Scan for the cell matching the given text and deliver its [x, y] coordinate at center. 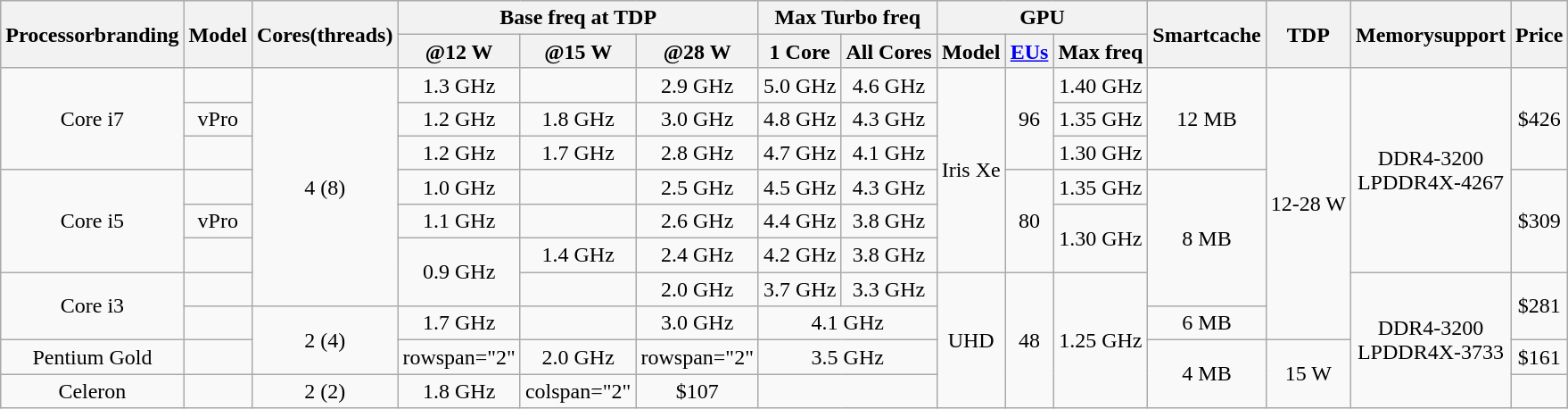
Processorbranding [93, 35]
EUs [1029, 52]
Core i3 [93, 306]
Smartcache [1207, 35]
6 MB [1207, 323]
80 [1029, 221]
2 (2) [325, 391]
0.9 GHz [459, 272]
12-28 W [1308, 204]
4.2 GHz [799, 255]
@12 W [459, 52]
DDR4-3200LPDDR4X-3733 [1431, 340]
4.5 GHz [799, 187]
$107 [697, 391]
@15 W [578, 52]
TDP [1308, 35]
3.7 GHz [799, 289]
4 MB [1207, 374]
Base freq at TDP [578, 18]
colspan="2" [578, 391]
$426 [1539, 119]
UHD [970, 340]
Pentium Gold [93, 357]
4.4 GHz [799, 221]
$281 [1539, 306]
All Cores [888, 52]
Max Turbo freq [847, 18]
2.5 GHz [697, 187]
3.5 GHz [847, 357]
2.4 GHz [697, 255]
Iris Xe [970, 170]
DDR4-3200LPDDR4X-4267 [1431, 170]
Max freq [1101, 52]
Core i7 [93, 119]
1.3 GHz [459, 85]
$161 [1539, 357]
@28 W [697, 52]
12 MB [1207, 119]
1.40 GHz [1101, 85]
2.9 GHz [697, 85]
GPU [1042, 18]
$309 [1539, 221]
Memorysupport [1431, 35]
1.25 GHz [1101, 340]
Price [1539, 35]
Cores(threads) [325, 35]
1.0 GHz [459, 187]
4 (8) [325, 187]
48 [1029, 340]
2 (4) [325, 340]
Core i5 [93, 221]
1.1 GHz [459, 221]
1 Core [799, 52]
96 [1029, 119]
2.6 GHz [697, 221]
Celeron [93, 391]
3.3 GHz [888, 289]
4.7 GHz [799, 153]
8 MB [1207, 238]
15 W [1308, 374]
2.8 GHz [697, 153]
4.6 GHz [888, 85]
5.0 GHz [799, 85]
4.8 GHz [799, 119]
1.4 GHz [578, 255]
